Return [x, y] of the center of cell containing provided text 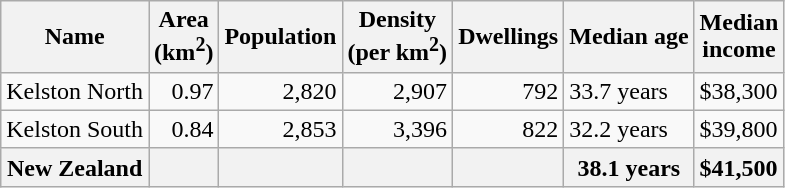
$39,800 [739, 129]
Dwellings [508, 37]
Population [280, 37]
Median age [629, 37]
Area(km2) [183, 37]
32.2 years [629, 129]
New Zealand [75, 167]
2,907 [398, 91]
0.97 [183, 91]
2,853 [280, 129]
3,396 [398, 129]
Kelston South [75, 129]
Kelston North [75, 91]
38.1 years [629, 167]
$38,300 [739, 91]
822 [508, 129]
Density(per km2) [398, 37]
0.84 [183, 129]
2,820 [280, 91]
$41,500 [739, 167]
792 [508, 91]
33.7 years [629, 91]
Name [75, 37]
Medianincome [739, 37]
